Pinpoint the cell where the given text exists, returning its [X, Y] midpoint coordinate. 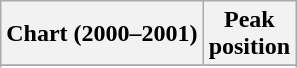
Chart (2000–2001) [102, 34]
Peakposition [249, 34]
